Return the (x, y) coordinate for the center point of the cell that contains the specified text.  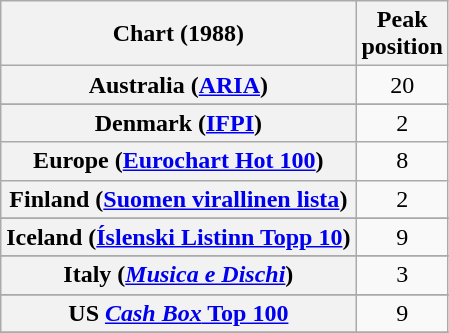
Chart (1988) (178, 34)
Europe (Eurochart Hot 100) (178, 161)
Iceland (Íslenski Listinn Topp 10) (178, 237)
8 (402, 161)
Italy (Musica e Dischi) (178, 275)
Australia (ARIA) (178, 85)
US Cash Box Top 100 (178, 313)
Denmark (IFPI) (178, 123)
Peakposition (402, 34)
Finland (Suomen virallinen lista) (178, 199)
20 (402, 85)
3 (402, 275)
